For the text-containing cell, return its midpoint in (X, Y) coordinate format. 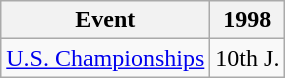
Event (106, 20)
U.S. Championships (106, 58)
10th J. (248, 58)
1998 (248, 20)
